Search for the cell housing the specified text and yield its [X, Y] center coordinate. 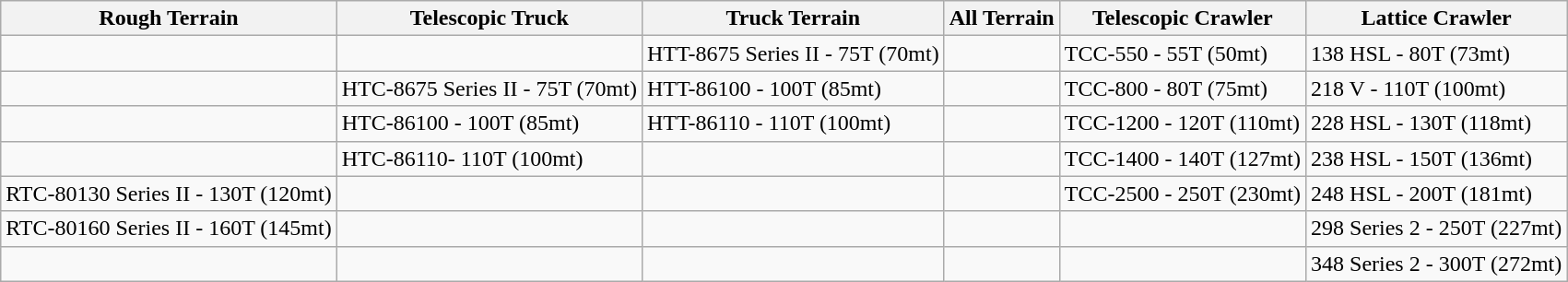
348 Series 2 - 300T (272mt) [1436, 264]
HTC-8675 Series II - 75T (70mt) [489, 88]
TCC-1200 - 120T (110mt) [1182, 123]
TCC-800 - 80T (75mt) [1182, 88]
Rough Terrain [169, 18]
RTC-80160 Series II - 160T (145mt) [169, 229]
TCC-550 - 55T (50mt) [1182, 53]
Telescopic Truck [489, 18]
HTC-86100 - 100T (85mt) [489, 123]
RTC-80130 Series II - 130T (120mt) [169, 194]
298 Series 2 - 250T (227mt) [1436, 229]
248 HSL - 200T (181mt) [1436, 194]
TCC-1400 - 140T (127mt) [1182, 159]
HTT-86110 - 110T (100mt) [793, 123]
238 HSL - 150T (136mt) [1436, 159]
Telescopic Crawler [1182, 18]
HTT-86100 - 100T (85mt) [793, 88]
218 V - 110T (100mt) [1436, 88]
228 HSL - 130T (118mt) [1436, 123]
Truck Terrain [793, 18]
HTT-8675 Series II - 75T (70mt) [793, 53]
TCC-2500 - 250T (230mt) [1182, 194]
Lattice Crawler [1436, 18]
All Terrain [1001, 18]
HTC-86110- 110T (100mt) [489, 159]
138 HSL - 80T (73mt) [1436, 53]
